Return the (x, y) coordinate for the center point of the cell that contains the specified text.  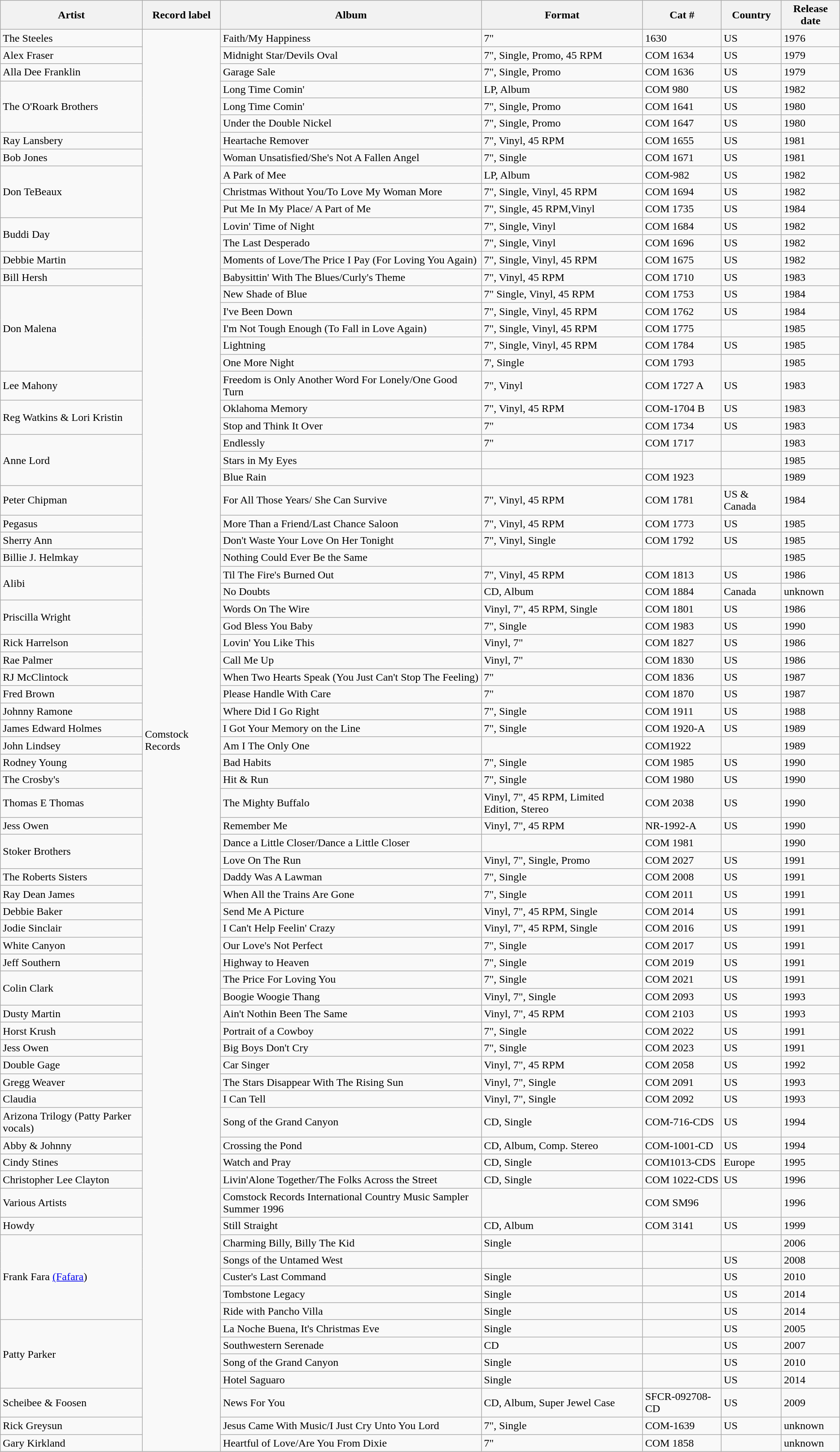
2005 (810, 1328)
COM 1696 (682, 243)
Highway to Heaven (351, 962)
Stars in My Eyes (351, 460)
Comstock Records International Country Music Sampler Summer 1996 (351, 1203)
COM 2103 (682, 1014)
The Price For Loving You (351, 980)
Garage Sale (351, 72)
Am I The Only One (351, 745)
Alibi (72, 583)
COM-1639 (682, 1426)
COM 1694 (682, 192)
Dusty Martin (72, 1014)
COM 2092 (682, 1099)
7", Vinyl (562, 386)
Jeff Southern (72, 962)
Car Singer (351, 1065)
COM 2017 (682, 945)
COM 2021 (682, 980)
Tombstone Legacy (351, 1294)
Our Love's Not Perfect (351, 945)
Heartache Remover (351, 140)
I Can Tell (351, 1099)
Howdy (72, 1226)
Johnny Ramone (72, 711)
7', Single (562, 363)
Livin'Alone Together/The Folks Across the Street (351, 1180)
Alex Fraser (72, 55)
Format (562, 15)
COM 1858 (682, 1443)
Midnight Star/Devils Oval (351, 55)
COM 1773 (682, 524)
Ray Lansbery (72, 140)
Still Straight (351, 1226)
James Edward Holmes (72, 728)
Reg Watkins & Lori Kristin (72, 417)
US & Canada (752, 500)
COM 1684 (682, 226)
COM 1734 (682, 426)
COM 1784 (682, 346)
Dance a Little Closer/Dance a Little Closer (351, 843)
COM 1634 (682, 55)
7" Single, Vinyl, 45 RPM (562, 294)
Call Me Up (351, 660)
Abby & Johnny (72, 1146)
COM-1704 B (682, 409)
I Can't Help Feelin' Crazy (351, 928)
Hit & Run (351, 779)
God Bless You Baby (351, 626)
Vinyl, 7", 45 RPM, Limited Edition, Stereo (562, 802)
COM 1675 (682, 260)
Debbie Martin (72, 260)
Moments of Love/The Price I Pay (For Loving You Again) (351, 260)
COM 1870 (682, 694)
Oklahoma Memory (351, 409)
Big Boys Don't Cry (351, 1048)
I Got Your Memory on the Line (351, 728)
Blue Rain (351, 477)
Words On The Wire (351, 609)
Patty Parker (72, 1354)
Lovin' Time of Night (351, 226)
Under the Double Nickel (351, 123)
Lovin' You Like This (351, 643)
COM 1981 (682, 843)
Anne Lord (72, 460)
COM-716-CDS (682, 1123)
One More Night (351, 363)
Send Me A Picture (351, 911)
Claudia (72, 1099)
COM 1636 (682, 72)
Don TeBeaux (72, 192)
SFCR-092708-CD (682, 1403)
COM 1710 (682, 277)
No Doubts (351, 592)
COM 1801 (682, 609)
COM 1641 (682, 106)
I've Been Down (351, 311)
Cindy Stines (72, 1163)
Bad Habits (351, 762)
Stop and Think It Over (351, 426)
COM 980 (682, 89)
Ain't Nothin Been The Same (351, 1014)
Don Malena (72, 328)
COM 2093 (682, 997)
Boogie Woogie Thang (351, 997)
COM 1884 (682, 592)
A Park of Mee (351, 175)
2009 (810, 1403)
2008 (810, 1260)
Love On The Run (351, 860)
Portrait of a Cowboy (351, 1031)
Country (752, 15)
1995 (810, 1163)
Sherry Ann (72, 541)
COM 1792 (682, 541)
Heartful of Love/Are You From Dixie (351, 1443)
COM 2014 (682, 911)
Freedom is Only Another Word For Lonely/One Good Turn (351, 386)
Songs of the Untamed West (351, 1260)
NR-1992-A (682, 826)
COM 2038 (682, 802)
Bill Hersh (72, 277)
COM 1762 (682, 311)
White Canyon (72, 945)
Colin Clark (72, 988)
Vinyl, 7", Single, Promo (562, 860)
1988 (810, 711)
COM 1923 (682, 477)
Woman Unsatisfied/She's Not A Fallen Angel (351, 157)
CD (562, 1345)
Christopher Lee Clayton (72, 1180)
Europe (752, 1163)
Frank Fara (Fafara) (72, 1277)
Debbie Baker (72, 911)
Watch and Pray (351, 1163)
Christmas Without You/To Love My Woman More (351, 192)
Crossing the Pond (351, 1146)
Album (351, 15)
Where Did I Go Right (351, 711)
Don't Waste Your Love On Her Tonight (351, 541)
Bob Jones (72, 157)
Daddy Was A Lawman (351, 877)
New Shade of Blue (351, 294)
Pegasus (72, 524)
COM-982 (682, 175)
La Noche Buena, It's Christmas Eve (351, 1328)
Various Artists (72, 1203)
Please Handle With Care (351, 694)
Gary Kirkland (72, 1443)
COM 1983 (682, 626)
Gregg Weaver (72, 1082)
Release date (810, 15)
Ray Dean James (72, 894)
Remember Me (351, 826)
COM 1980 (682, 779)
COM 1793 (682, 363)
COM 2019 (682, 962)
COM 1827 (682, 643)
Southwestern Serenade (351, 1345)
Babysittin' With The Blues/Curly's Theme (351, 277)
News For You (351, 1403)
COM1922 (682, 745)
When All the Trains Are Gone (351, 894)
2006 (810, 1243)
1630 (682, 38)
COM 1655 (682, 140)
Peter Chipman (72, 500)
Lightning (351, 346)
COM 1813 (682, 575)
Rodney Young (72, 762)
Hotel Saguaro (351, 1380)
Charming Billy, Billy The Kid (351, 1243)
Custer's Last Command (351, 1277)
The O'Roark Brothers (72, 106)
COM 1775 (682, 328)
COM 2091 (682, 1082)
Faith/My Happiness (351, 38)
COM 1753 (682, 294)
COM 1671 (682, 157)
COM SM96 (682, 1203)
The Roberts Sisters (72, 877)
COM 2027 (682, 860)
Double Gage (72, 1065)
COM 2023 (682, 1048)
Comstock Records (181, 740)
COM 1985 (682, 762)
The Mighty Buffalo (351, 802)
Rick Harrelson (72, 643)
COM 1735 (682, 209)
1992 (810, 1065)
Rae Palmer (72, 660)
COM 1781 (682, 500)
The Steeles (72, 38)
More Than a Friend/Last Chance Saloon (351, 524)
Jodie Sinclair (72, 928)
COM 2058 (682, 1065)
Buddi Day (72, 234)
COM 2011 (682, 894)
Alla Dee Franklin (72, 72)
7", Single, 45 RPM,Vinyl (562, 209)
Billie J. Helmkay (72, 558)
Artist (72, 15)
COM 1727 A (682, 386)
7", Single, Promo, 45 RPM (562, 55)
Scheibee & Foosen (72, 1403)
COM-1001-CD (682, 1146)
CD, Album, Super Jewel Case (562, 1403)
COM 1830 (682, 660)
Fred Brown (72, 694)
COM 1717 (682, 443)
COM 1836 (682, 677)
Record label (181, 15)
COM 2016 (682, 928)
Til The Fire's Burned Out (351, 575)
Endlessly (351, 443)
Thomas E Thomas (72, 802)
1976 (810, 38)
Nothing Could Ever Be the Same (351, 558)
The Crosby's (72, 779)
COM 1920-A (682, 728)
Priscilla Wright (72, 617)
Ride with Pancho Villa (351, 1311)
Lee Mahony (72, 386)
CD, Album, Comp. Stereo (562, 1146)
COM 2008 (682, 877)
COM1013-CDS (682, 1163)
I'm Not Tough Enough (To Fall in Love Again) (351, 328)
The Stars Disappear With The Rising Sun (351, 1082)
The Last Desperado (351, 243)
COM 1647 (682, 123)
COM 3141 (682, 1226)
Jesus Came With Music/I Just Cry Unto You Lord (351, 1426)
Horst Krush (72, 1031)
Canada (752, 592)
Cat # (682, 15)
7", Vinyl, Single (562, 541)
2007 (810, 1345)
When Two Hearts Speak (You Just Can't Stop The Feeling) (351, 677)
COM 1911 (682, 711)
COM 1022-CDS (682, 1180)
Arizona Trilogy (Patty Parker vocals) (72, 1123)
For All Those Years/ She Can Survive (351, 500)
COM 2022 (682, 1031)
John Lindsey (72, 745)
1999 (810, 1226)
Put Me In My Place/ A Part of Me (351, 209)
RJ McClintock (72, 677)
Rick Greysun (72, 1426)
Stoker Brothers (72, 852)
